Return [x, y] of the center of cell containing provided text 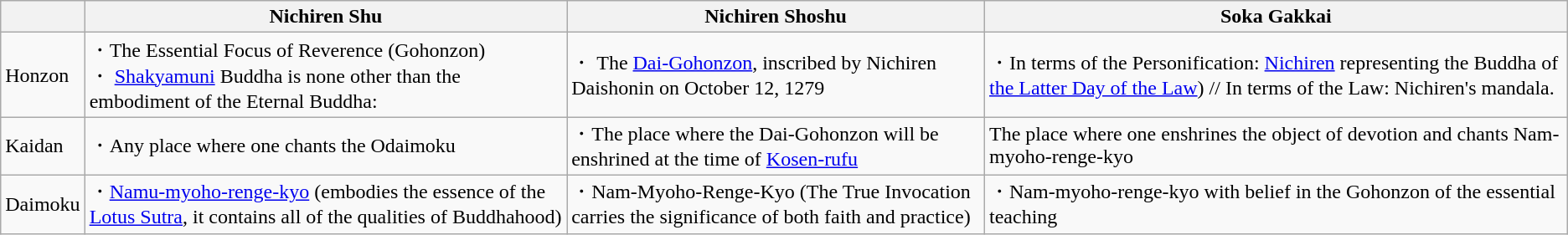
・Nam-myoho-renge-kyo with belief in the Gohonzon of the essential teaching [1276, 204]
・Any place where one chants the Odaimoku [326, 146]
Honzon [43, 75]
Soka Gakkai [1276, 17]
Nichiren Shoshu [776, 17]
・Namu-myoho-renge-kyo (embodies the essence of the Lotus Sutra, it contains all of the qualities of Buddhahood) [326, 204]
・In terms of the Personification: Nichiren representing the Buddha of the Latter Day of the Law) // In terms of the Law: Nichiren's mandala. [1276, 75]
The place where one enshrines the object of devotion and chants Nam-myoho-renge-kyo [1276, 146]
・Nam-Myoho-Renge-Kyo (The True Invocation carries the significance of both faith and practice) [776, 204]
Kaidan [43, 146]
Daimoku [43, 204]
・The place where the Dai-Gohonzon will be enshrined at the time of Kosen-rufu [776, 146]
・ The Dai-Gohonzon, inscribed by Nichiren Daishonin on October 12, 1279 [776, 75]
Nichiren Shu [326, 17]
・The Essential Focus of Reverence (Gohonzon)・ Shakyamuni Buddha is none other than the embodiment of the Eternal Buddha: [326, 75]
